Provide the [X, Y] coordinate of the cell's center where the given text is located.  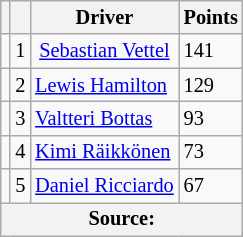
Lewis Hamilton [104, 85]
1 [20, 51]
73 [211, 152]
Source: [122, 219]
129 [211, 85]
67 [211, 186]
141 [211, 51]
Daniel Ricciardo [104, 186]
Driver [104, 17]
4 [20, 152]
3 [20, 118]
Valtteri Bottas [104, 118]
Kimi Räikkönen [104, 152]
2 [20, 85]
Sebastian Vettel [104, 51]
Points [211, 17]
93 [211, 118]
5 [20, 186]
